From the cell containing the given text, extract its center point as (X, Y) coordinate. 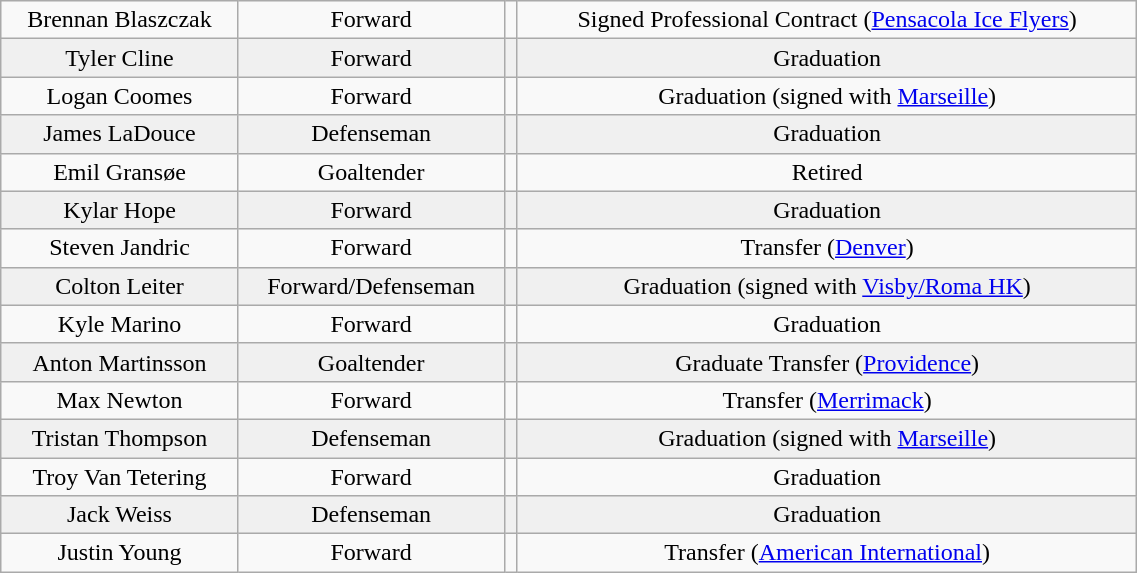
Colton Leiter (120, 286)
Graduation (signed with Visby/Roma HK) (826, 286)
Emil Gransøe (120, 172)
Transfer (Denver) (826, 248)
Troy Van Tetering (120, 477)
Transfer (American International) (826, 553)
Tristan Thompson (120, 438)
Justin Young (120, 553)
Transfer (Merrimack) (826, 400)
Retired (826, 172)
Kyle Marino (120, 324)
Max Newton (120, 400)
James LaDouce (120, 134)
Logan Coomes (120, 96)
Graduate Transfer (Providence) (826, 362)
Kylar Hope (120, 210)
Jack Weiss (120, 515)
Anton Martinsson (120, 362)
Signed Professional Contract (Pensacola Ice Flyers) (826, 20)
Brennan Blaszczak (120, 20)
Forward/Defenseman (371, 286)
Steven Jandric (120, 248)
Tyler Cline (120, 58)
